Return the (x, y) coordinate for the center point of the cell that contains the specified text.  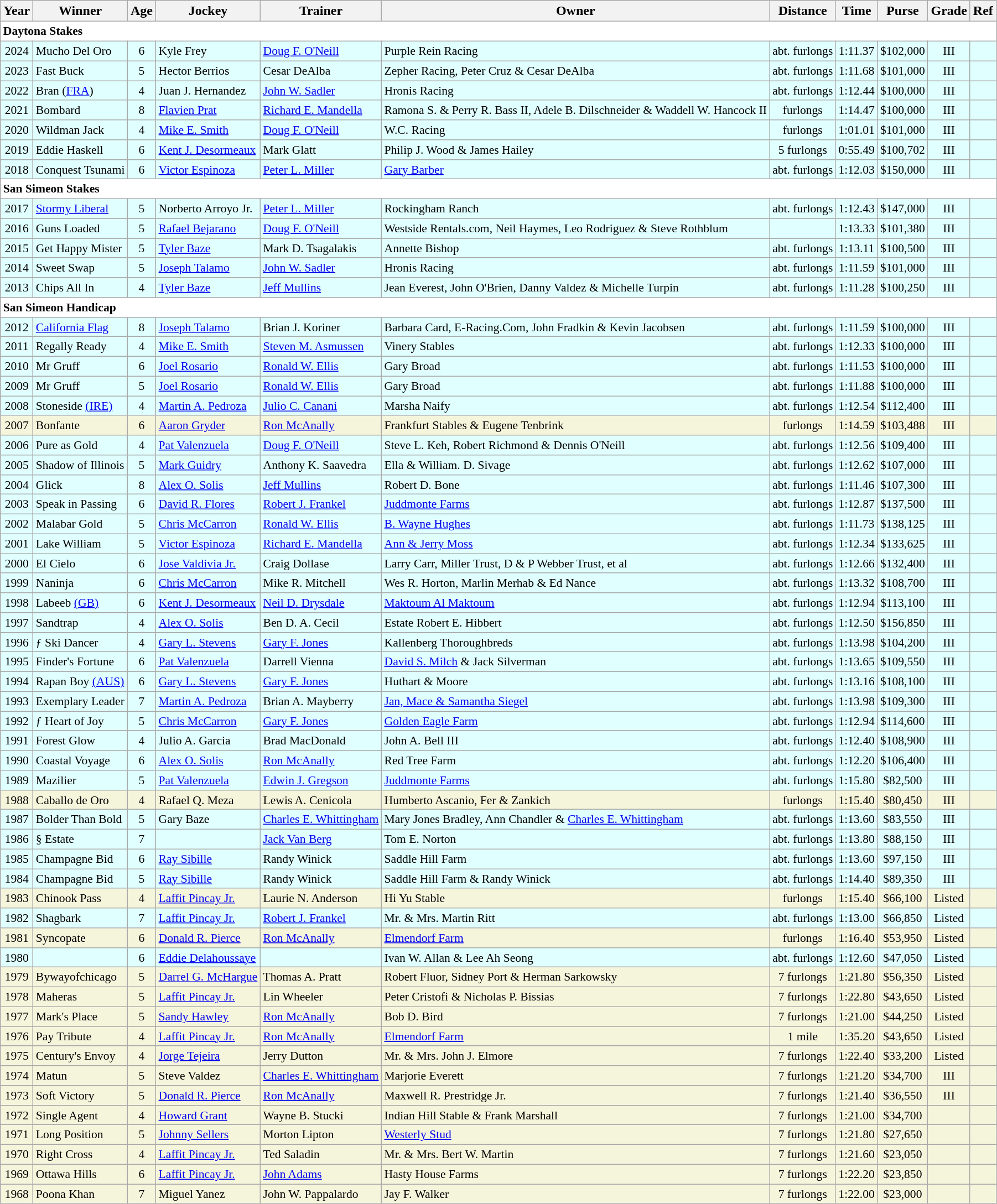
1:12.62 (856, 465)
Eddie Delahoussaye (208, 957)
Sweet Swap (81, 268)
1:01.01 (856, 130)
$82,500 (903, 780)
2002 (17, 524)
$33,200 (903, 1056)
Juan J. Hernandez (208, 91)
$100,250 (903, 288)
Single Agent (81, 1115)
Stoneside (IRE) (81, 406)
1:21.40 (856, 1096)
$107,300 (903, 484)
Maheras (81, 997)
$104,200 (903, 642)
1994 (17, 681)
Bywayofchicago (81, 977)
1978 (17, 997)
Mazilier (81, 780)
1:12.54 (856, 406)
Aaron Gryder (208, 425)
Exemplary Leader (81, 701)
$83,550 (903, 820)
Mike R. Mitchell (321, 583)
Ref (983, 11)
2019 (17, 150)
2023 (17, 71)
2014 (17, 268)
Ted Saladin (321, 1154)
$44,250 (903, 1017)
Forest Glow (81, 741)
$133,625 (903, 544)
Mr. & Mrs. Bert W. Martin (575, 1154)
$89,350 (903, 879)
1:11.88 (856, 386)
Maktoum Al Maktoum (575, 603)
Neil D. Drysdale (321, 603)
El Cielo (81, 564)
Robert Fluor, Sidney Port & Herman Sarkowsky (575, 977)
$47,050 (903, 957)
1:12.44 (856, 91)
Norberto Arroyo Jr. (208, 209)
Mark Guidry (208, 465)
San Simeon Stakes (498, 189)
$108,700 (903, 583)
Jay F. Walker (575, 1194)
Right Cross (81, 1154)
Kyle Frey (208, 51)
San Simeon Handicap (498, 307)
1:13.65 (856, 662)
$109,550 (903, 662)
§ Estate (81, 839)
1979 (17, 977)
Purse (903, 11)
Westside Rentals.com, Neil Haymes, Leo Rodriguez & Steve Rothblum (575, 228)
1:12.66 (856, 564)
Bob D. Bird (575, 1017)
Bran (FRA) (81, 91)
Bonfante (81, 425)
$66,100 (903, 898)
1:13.80 (856, 839)
Frankfurt Stables & Eugene Tenbrink (575, 425)
Shagbark (81, 918)
Lin Wheeler (321, 997)
Mark D. Tsagalakis (321, 248)
$109,300 (903, 701)
Golden Eagle Farm (575, 721)
Steve Valdez (208, 1076)
Thomas A. Pratt (321, 977)
California Flag (81, 327)
Jockey (208, 11)
1:13.00 (856, 918)
Lewis A. Cenicola (321, 800)
Owner (575, 11)
$56,350 (903, 977)
1980 (17, 957)
1993 (17, 701)
Miguel Yanez (208, 1194)
Wildman Jack (81, 130)
Brian J. Koriner (321, 327)
Rockingham Ranch (575, 209)
Grade (949, 11)
$108,900 (903, 741)
Flavien Prat (208, 110)
1970 (17, 1154)
1:16.40 (856, 938)
Guns Loaded (81, 228)
Hector Berrios (208, 71)
2006 (17, 445)
1:12.87 (856, 504)
Sandtrap (81, 623)
Howard Grant (208, 1115)
Vinery Stables (575, 347)
Ottawa Hills (81, 1174)
1998 (17, 603)
Get Happy Mister (81, 248)
Chips All In (81, 288)
Maxwell R. Prestridge Jr. (575, 1096)
Conquest Tsunami (81, 169)
$156,850 (903, 623)
2000 (17, 564)
Soft Victory (81, 1096)
Red Tree Farm (575, 760)
Rapan Boy (AUS) (81, 681)
Steve L. Keh, Robert Richmond & Dennis O'Neill (575, 445)
$97,150 (903, 859)
2003 (17, 504)
Marjorie Everett (575, 1076)
Mark's Place (81, 1017)
Matun (81, 1076)
1:14.47 (856, 110)
1982 (17, 918)
Peter Cristofi & Nicholas P. Bissias (575, 997)
Marsha Naify (575, 406)
Sandy Hawley (208, 1017)
Darrell Vienna (321, 662)
1:15.80 (856, 780)
$100,500 (903, 248)
$100,702 (903, 150)
Ivan W. Allan & Lee Ah Seong (575, 957)
$23,000 (903, 1194)
Winner (81, 11)
1:12.43 (856, 209)
Ben D. A. Cecil (321, 623)
Trainer (321, 11)
Stormy Liberal (81, 209)
Westerly Stud (575, 1135)
$36,550 (903, 1096)
$108,100 (903, 681)
Fast Buck (81, 71)
1984 (17, 879)
$107,000 (903, 465)
1969 (17, 1174)
$101,380 (903, 228)
Jerry Dutton (321, 1056)
1:21.20 (856, 1076)
Pay Tribute (81, 1036)
$114,600 (903, 721)
Century's Envoy (81, 1056)
Morton Lipton (321, 1135)
Syncopate (81, 938)
Barbara Card, E-Racing.Com, John Fradkin & Kevin Jacobsen (575, 327)
0:55.49 (856, 150)
Jean Everest, John O'Brien, Danny Valdez & Michelle Turpin (575, 288)
1:11.46 (856, 484)
1:14.59 (856, 425)
Zepher Racing, Peter Cruz & Cesar DeAlba (575, 71)
Time (856, 11)
2009 (17, 386)
1:22.20 (856, 1174)
Jack Van Berg (321, 839)
Coastal Voyage (81, 760)
W.C. Racing (575, 130)
2013 (17, 288)
Larry Carr, Miller Trust, D & P Webber Trust, et al (575, 564)
Rafael Bejarano (208, 228)
1:12.33 (856, 347)
1:12.60 (856, 957)
Ella & William. D. Sivage (575, 465)
Pure as Gold (81, 445)
Julio A. Garcia (208, 741)
$112,400 (903, 406)
Wes R. Horton, Marlin Merhab & Ed Nance (575, 583)
Saddle Hill Farm (575, 859)
1 mile (802, 1036)
1:14.40 (856, 879)
Bolder Than Bold (81, 820)
Saddle Hill Farm & Randy Winick (575, 879)
David R. Flores (208, 504)
Laurie N. Anderson (321, 898)
Mary Jones Bradley, Ann Chandler & Charles E. Whittingham (575, 820)
1:12.34 (856, 544)
1:21.60 (856, 1154)
2017 (17, 209)
Anthony K. Saavedra (321, 465)
Age (142, 11)
Bombard (81, 110)
2022 (17, 91)
5 furlongs (802, 150)
Year (17, 11)
2004 (17, 484)
ƒ Ski Dancer (81, 642)
Mr. & Mrs. Martin Ritt (575, 918)
Mark Glatt (321, 150)
$27,650 (903, 1135)
1:12.56 (856, 445)
Hi Yu Stable (575, 898)
1:35.20 (856, 1036)
Darrel G. McHargue (208, 977)
1:12.03 (856, 169)
1975 (17, 1056)
1:22.00 (856, 1194)
Finder's Fortune (81, 662)
Steven M. Asmussen (321, 347)
$88,150 (903, 839)
B. Wayne Hughes (575, 524)
Cesar DeAlba (321, 71)
1986 (17, 839)
Caballo de Oro (81, 800)
1:13.33 (856, 228)
David S. Milch & Jack Silverman (575, 662)
$23,050 (903, 1154)
1:11.73 (856, 524)
$106,400 (903, 760)
Glick (81, 484)
Chinook Pass (81, 898)
2001 (17, 544)
1990 (17, 760)
1999 (17, 583)
Wayne B. Stucki (321, 1115)
1:13.32 (856, 583)
Huthart & Moore (575, 681)
Gary Baze (208, 820)
1:12.20 (856, 760)
Indian Hill Stable & Frank Marshall (575, 1115)
$23,850 (903, 1174)
Estate Robert E. Hibbert (575, 623)
John A. Bell III (575, 741)
$53,950 (903, 938)
2015 (17, 248)
Jose Valdivia Jr. (208, 564)
Robert D. Bone (575, 484)
Long Position (81, 1135)
1:11.53 (856, 366)
1992 (17, 721)
Ramona S. & Perry R. Bass II, Adele B. Dilschneider & Waddell W. Hancock II (575, 110)
1989 (17, 780)
$66,850 (903, 918)
ƒ Heart of Joy (81, 721)
2008 (17, 406)
1973 (17, 1096)
Regally Ready (81, 347)
1968 (17, 1194)
$137,500 (903, 504)
Brian A. Mayberry (321, 701)
Ann & Jerry Moss (575, 544)
Rafael Q. Meza (208, 800)
Johnny Sellers (208, 1135)
2018 (17, 169)
Kallenberg Thoroughbreds (575, 642)
1985 (17, 859)
1996 (17, 642)
2007 (17, 425)
2021 (17, 110)
$80,450 (903, 800)
Craig Dollase (321, 564)
$150,000 (903, 169)
Hasty House Farms (575, 1174)
$147,000 (903, 209)
1:22.40 (856, 1056)
1:11.37 (856, 51)
1:22.80 (856, 997)
Brad MacDonald (321, 741)
Jorge Tejeira (208, 1056)
1:11.28 (856, 288)
1987 (17, 820)
Jan, Mace & Samantha Siegel (575, 701)
1997 (17, 623)
John W. Pappalardo (321, 1194)
Tom E. Norton (575, 839)
$109,400 (903, 445)
Labeeb (GB) (81, 603)
Mucho Del Oro (81, 51)
Eddie Haskell (81, 150)
1:13.16 (856, 681)
2012 (17, 327)
Julio C. Canani (321, 406)
2020 (17, 130)
Mr. & Mrs. John J. Elmore (575, 1056)
Naninja (81, 583)
Purple Rein Racing (575, 51)
Gary Barber (575, 169)
Shadow of Illinois (81, 465)
Humberto Ascanio, Fer & Zankich (575, 800)
$132,400 (903, 564)
$102,000 (903, 51)
Poona Khan (81, 1194)
2011 (17, 347)
2016 (17, 228)
1977 (17, 1017)
Annette Bishop (575, 248)
1988 (17, 800)
1:12.50 (856, 623)
1971 (17, 1135)
1995 (17, 662)
1:11.68 (856, 71)
2010 (17, 366)
1:13.11 (856, 248)
$103,488 (903, 425)
$113,100 (903, 603)
1:12.40 (856, 741)
Lake William (81, 544)
Distance (802, 11)
1974 (17, 1076)
Edwin J. Gregson (321, 780)
Philip J. Wood & James Hailey (575, 150)
1981 (17, 938)
1972 (17, 1115)
Speak in Passing (81, 504)
Malabar Gold (81, 524)
1991 (17, 741)
2024 (17, 51)
1983 (17, 898)
John Adams (321, 1174)
1976 (17, 1036)
Daytona Stakes (498, 32)
$138,125 (903, 524)
2005 (17, 465)
